Return [X, Y] of the center of cell containing provided text 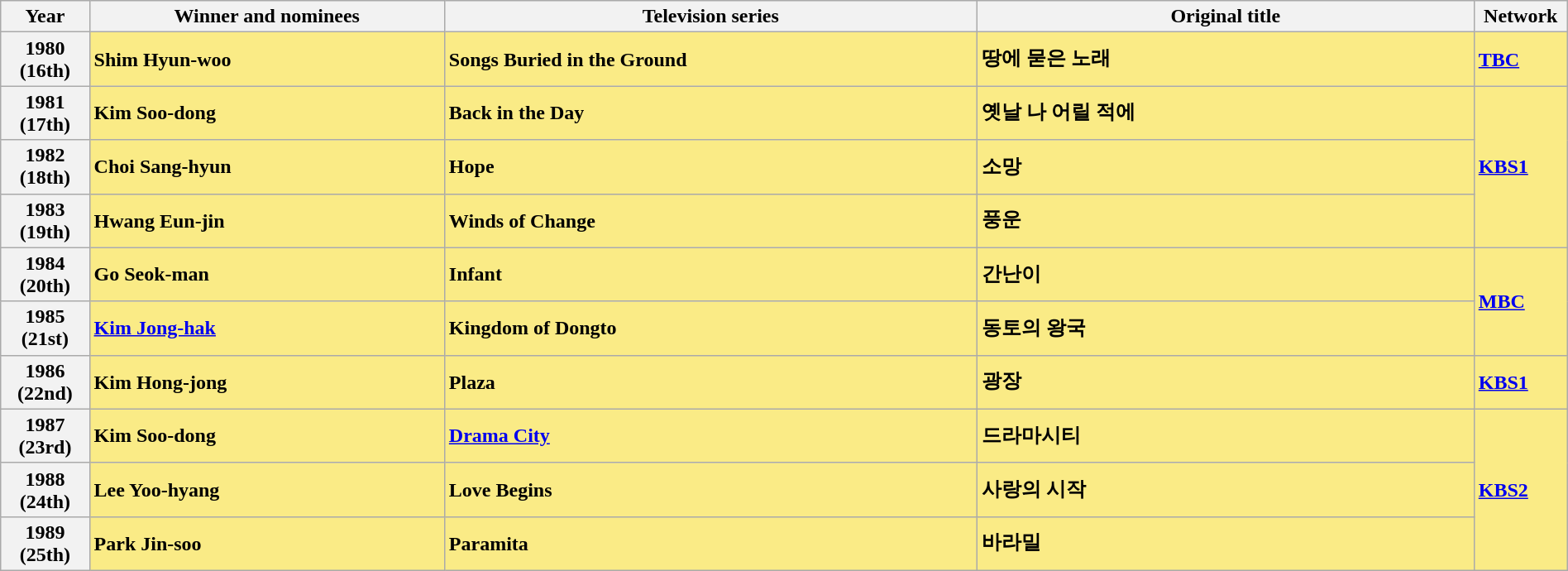
간난이 [1226, 275]
Park Jin-soo [266, 543]
옛날 나 어릴 적에 [1226, 113]
Choi Sang-hyun [266, 167]
Winner and nominees [266, 17]
소망 [1226, 167]
Back in the Day [710, 113]
Go Seok-man [266, 275]
Year [45, 17]
Lee Yoo-hyang [266, 490]
1989(25th) [45, 543]
사랑의 시작 [1226, 490]
Infant [710, 275]
TBC [1520, 60]
1983(19th) [45, 220]
Hwang Eun-jin [266, 220]
1980(16th) [45, 60]
드라마시티 [1226, 435]
1982(18th) [45, 167]
바라밀 [1226, 543]
Television series [710, 17]
1987(23rd) [45, 435]
동토의 왕국 [1226, 328]
Hope [710, 167]
Shim Hyun-woo [266, 60]
광장 [1226, 382]
땅에 묻은 노래 [1226, 60]
Winds of Change [710, 220]
Original title [1226, 17]
Love Begins [710, 490]
Paramita [710, 543]
MBC [1520, 301]
Kingdom of Dongto [710, 328]
Kim Jong-hak [266, 328]
Plaza [710, 382]
1984(20th) [45, 275]
1986(22nd) [45, 382]
풍운 [1226, 220]
Drama City [710, 435]
1988(24th) [45, 490]
KBS2 [1520, 490]
1981(17th) [45, 113]
1985(21st) [45, 328]
Network [1520, 17]
Songs Buried in the Ground [710, 60]
Kim Hong-jong [266, 382]
